Identify which cell holds the provided text, then report its [X, Y] central coordinate. 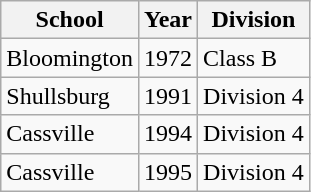
Class B [254, 58]
Year [168, 20]
School [70, 20]
Bloomington [70, 58]
1991 [168, 96]
1994 [168, 134]
Shullsburg [70, 96]
1972 [168, 58]
1995 [168, 172]
Division [254, 20]
